Locate the cell with the specified text and output its [X, Y] center coordinate. 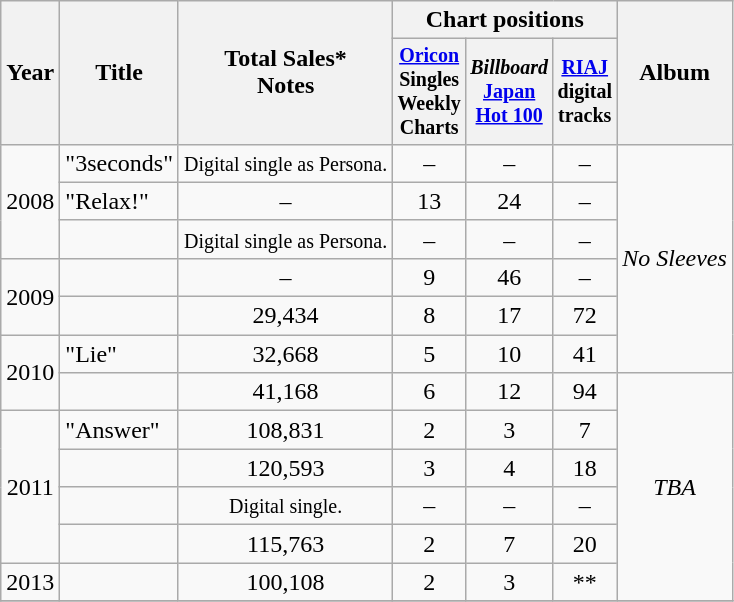
"Relax!" [120, 201]
Billboard Japan Hot 100 [510, 92]
2010 [30, 373]
32,668 [285, 354]
Chart positions [505, 20]
No Sleeves [675, 258]
** [585, 582]
108,831 [285, 430]
Title [120, 73]
10 [510, 354]
"Lie" [120, 354]
20 [585, 544]
46 [510, 277]
24 [510, 201]
41 [585, 354]
TBA [675, 487]
2013 [30, 582]
Digital single. [285, 506]
5 [430, 354]
18 [585, 468]
Total Sales*Notes [285, 73]
17 [510, 316]
6 [430, 392]
4 [510, 468]
115,763 [285, 544]
41,168 [285, 392]
Album [675, 73]
120,593 [285, 468]
72 [585, 316]
100,108 [285, 582]
2008 [30, 201]
Year [30, 73]
8 [430, 316]
9 [430, 277]
2011 [30, 487]
"3seconds" [120, 163]
RIAJ digital tracks [585, 92]
29,434 [285, 316]
12 [510, 392]
94 [585, 392]
Oricon Singles Weekly Charts [430, 92]
13 [430, 201]
2009 [30, 296]
"Answer" [120, 430]
